Identify which cell holds the provided text, then report its [X, Y] central coordinate. 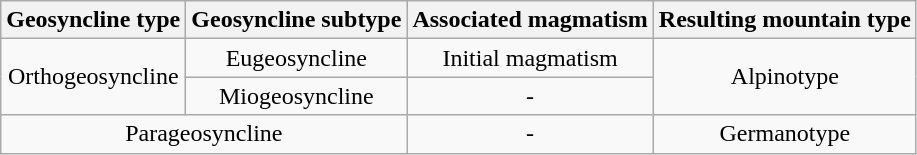
Associated magmatism [530, 20]
Initial magmatism [530, 58]
Miogeosyncline [296, 96]
Geosyncline type [94, 20]
Orthogeosyncline [94, 77]
Eugeosyncline [296, 58]
Germanotype [784, 134]
Resulting mountain type [784, 20]
Alpinotype [784, 77]
Geosyncline subtype [296, 20]
Parageosyncline [204, 134]
